Capture the cell that displays the provided text and extract its [x, y] central coordinate. 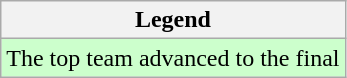
Legend [173, 20]
The top team advanced to the final [173, 58]
